Return [x, y] of the center of cell containing provided text 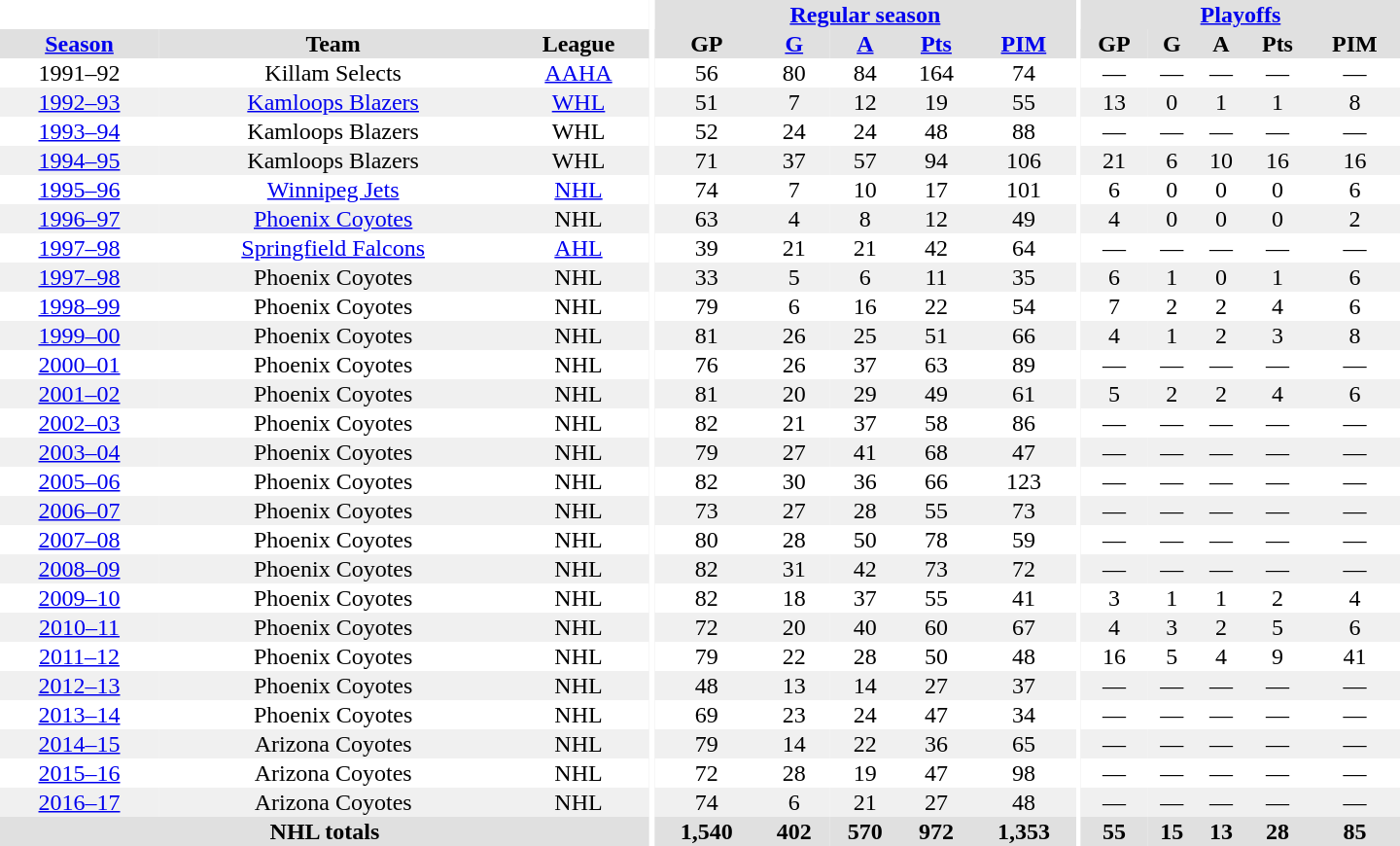
1998–99 [80, 306]
67 [1023, 627]
Springfield Falcons [332, 248]
30 [793, 481]
402 [793, 831]
2015–16 [80, 773]
40 [865, 627]
Regular season [865, 15]
85 [1355, 831]
84 [865, 73]
1994–95 [80, 160]
106 [1023, 160]
34 [1023, 715]
2011–12 [80, 656]
2002–03 [80, 423]
35 [1023, 277]
76 [706, 365]
1993–94 [80, 131]
2000–01 [80, 365]
56 [706, 73]
AAHA [578, 73]
NHL totals [325, 831]
58 [935, 423]
1999–00 [80, 335]
86 [1023, 423]
164 [935, 73]
17 [935, 190]
AHL [578, 248]
2006–07 [80, 511]
65 [1023, 744]
2010–11 [80, 627]
9 [1277, 656]
1,353 [1023, 831]
64 [1023, 248]
972 [935, 831]
33 [706, 277]
71 [706, 160]
68 [935, 452]
123 [1023, 481]
1,540 [706, 831]
31 [793, 569]
61 [1023, 394]
89 [1023, 365]
2013–14 [80, 715]
98 [1023, 773]
2014–15 [80, 744]
League [578, 44]
2012–13 [80, 686]
Winnipeg Jets [332, 190]
2001–02 [80, 394]
57 [865, 160]
Playoffs [1241, 15]
25 [865, 335]
2003–04 [80, 452]
101 [1023, 190]
2007–08 [80, 540]
1996–97 [80, 219]
18 [793, 598]
2005–06 [80, 481]
54 [1023, 306]
1991–92 [80, 73]
29 [865, 394]
23 [793, 715]
52 [706, 131]
Killam Selects [332, 73]
1992–93 [80, 102]
94 [935, 160]
570 [865, 831]
78 [935, 540]
69 [706, 715]
39 [706, 248]
2008–09 [80, 569]
15 [1172, 831]
1995–96 [80, 190]
2016–17 [80, 802]
60 [935, 627]
88 [1023, 131]
59 [1023, 540]
11 [935, 277]
Team [332, 44]
2009–10 [80, 598]
Season [80, 44]
